Find where the given text appears and provide that cell's center as (x, y) coordinate. 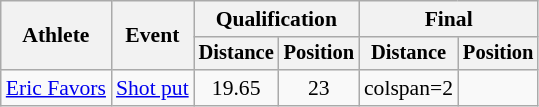
Athlete (56, 36)
Event (152, 36)
Shot put (152, 88)
Eric Favors (56, 88)
colspan=2 (408, 88)
19.65 (236, 88)
23 (319, 88)
Qualification (276, 19)
Final (448, 19)
